Detect which cell encompasses the target text, then output its [X, Y] center coordinate. 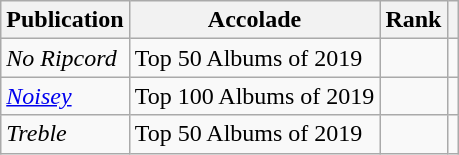
Treble [65, 134]
Top 100 Albums of 2019 [254, 96]
Accolade [254, 20]
Rank [414, 20]
Noisey [65, 96]
No Ripcord [65, 58]
Publication [65, 20]
